Find where the given text appears and provide that cell's center as [X, Y] coordinate. 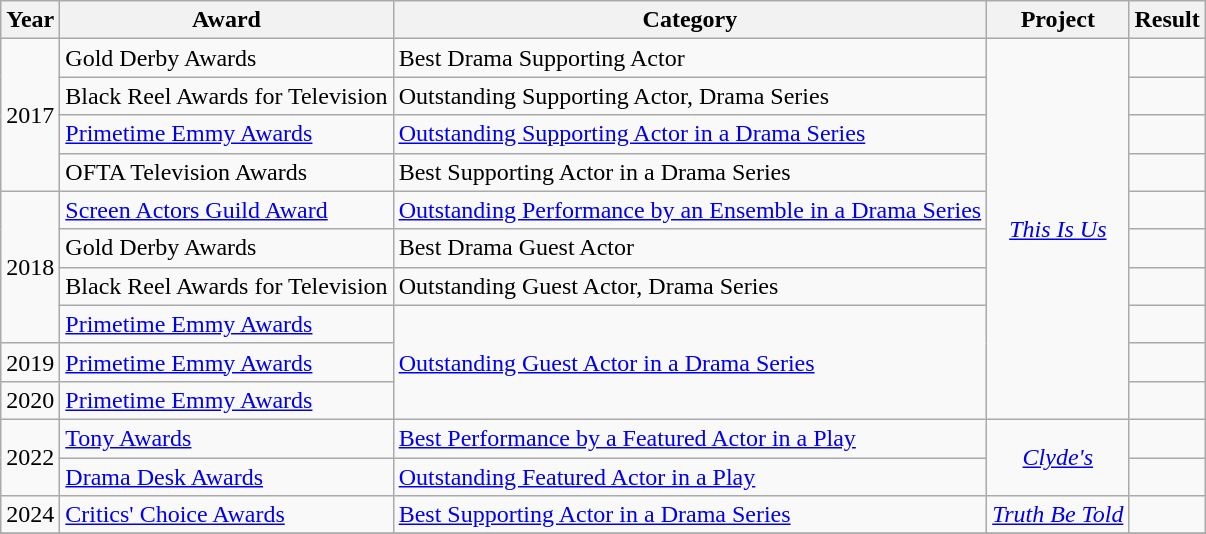
Outstanding Guest Actor, Drama Series [690, 286]
2022 [30, 457]
Critics' Choice Awards [226, 515]
Best Drama Supporting Actor [690, 58]
This Is Us [1058, 230]
Screen Actors Guild Award [226, 210]
Best Drama Guest Actor [690, 248]
Project [1058, 20]
OFTA Television Awards [226, 172]
2017 [30, 115]
Outstanding Supporting Actor in a Drama Series [690, 134]
Year [30, 20]
Best Performance by a Featured Actor in a Play [690, 438]
Clyde's [1058, 457]
Outstanding Performance by an Ensemble in a Drama Series [690, 210]
Outstanding Guest Actor in a Drama Series [690, 362]
Outstanding Supporting Actor, Drama Series [690, 96]
2019 [30, 362]
Category [690, 20]
2024 [30, 515]
Tony Awards [226, 438]
Outstanding Featured Actor in a Play [690, 477]
2018 [30, 267]
Truth Be Told [1058, 515]
Drama Desk Awards [226, 477]
Result [1167, 20]
2020 [30, 400]
Award [226, 20]
